For the text-containing cell, return its midpoint in [X, Y] coordinate format. 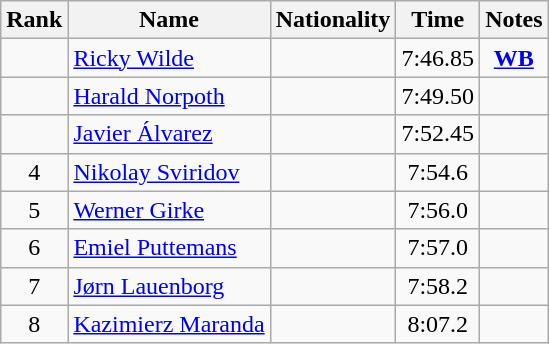
7:52.45 [438, 134]
Name [169, 20]
8 [34, 324]
7:57.0 [438, 248]
Javier Álvarez [169, 134]
Nikolay Sviridov [169, 172]
7:49.50 [438, 96]
Nationality [333, 20]
Time [438, 20]
Ricky Wilde [169, 58]
7:46.85 [438, 58]
Kazimierz Maranda [169, 324]
Rank [34, 20]
Jørn Lauenborg [169, 286]
Notes [514, 20]
7:58.2 [438, 286]
7:56.0 [438, 210]
7 [34, 286]
WB [514, 58]
Emiel Puttemans [169, 248]
8:07.2 [438, 324]
4 [34, 172]
Harald Norpoth [169, 96]
Werner Girke [169, 210]
5 [34, 210]
6 [34, 248]
7:54.6 [438, 172]
